Pinpoint the cell where the given text exists, returning its [x, y] midpoint coordinate. 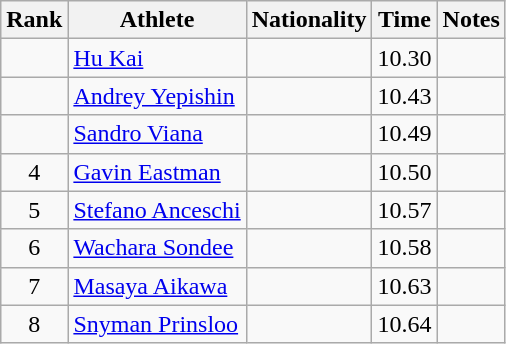
Notes [471, 20]
10.43 [404, 96]
10.58 [404, 248]
Snyman Prinsloo [157, 324]
4 [34, 172]
Hu Kai [157, 58]
10.49 [404, 134]
7 [34, 286]
Gavin Eastman [157, 172]
Athlete [157, 20]
10.64 [404, 324]
10.50 [404, 172]
Wachara Sondee [157, 248]
Time [404, 20]
Andrey Yepishin [157, 96]
Sandro Viana [157, 134]
10.57 [404, 210]
Nationality [309, 20]
6 [34, 248]
10.30 [404, 58]
Rank [34, 20]
Stefano Anceschi [157, 210]
8 [34, 324]
Masaya Aikawa [157, 286]
10.63 [404, 286]
5 [34, 210]
